For the text-containing cell, return its midpoint in [X, Y] coordinate format. 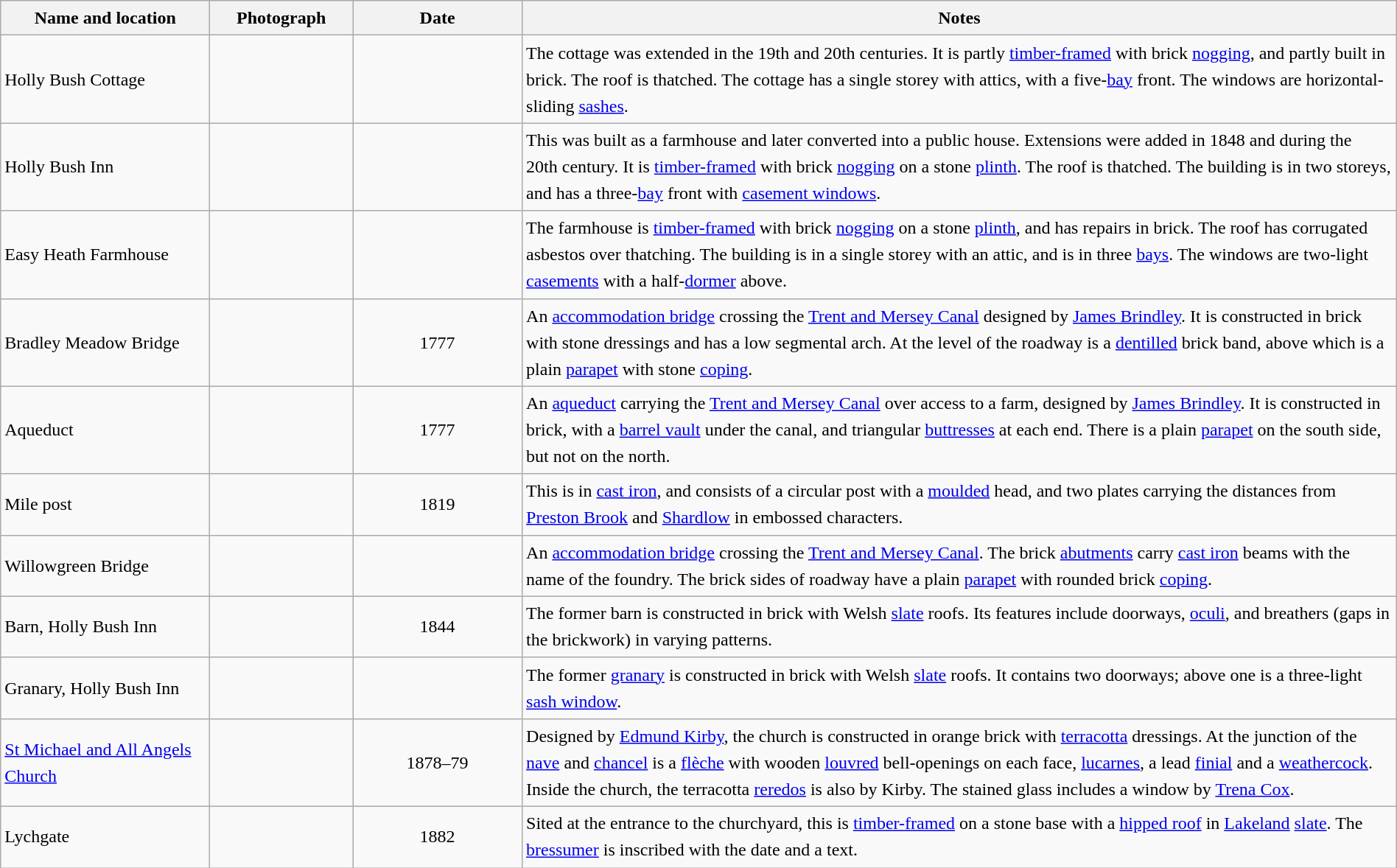
1844 [438, 626]
Date [438, 18]
Easy Heath Farmhouse [105, 255]
Holly Bush Cottage [105, 80]
1878–79 [438, 762]
1819 [438, 504]
Photograph [281, 18]
Bradley Meadow Bridge [105, 342]
Willowgreen Bridge [105, 566]
Holly Bush Inn [105, 167]
Lychgate [105, 837]
Notes [959, 18]
Granary, Holly Bush Inn [105, 688]
1882 [438, 837]
Aqueduct [105, 430]
The former granary is constructed in brick with Welsh slate roofs. It contains two doorways; above one is a three-light sash window. [959, 688]
Barn, Holly Bush Inn [105, 626]
Mile post [105, 504]
St Michael and All Angels Church [105, 762]
Name and location [105, 18]
